For the text-containing cell, return its midpoint in [x, y] coordinate format. 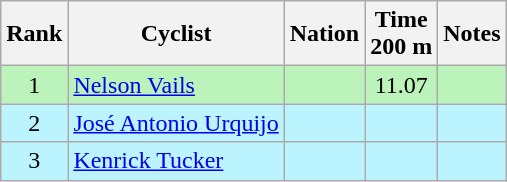
Rank [34, 34]
Time200 m [402, 34]
1 [34, 85]
Nation [324, 34]
Nelson Vails [176, 85]
Notes [472, 34]
11.07 [402, 85]
2 [34, 123]
Cyclist [176, 34]
3 [34, 161]
José Antonio Urquijo [176, 123]
Kenrick Tucker [176, 161]
